Return [X, Y] of the center of cell containing provided text 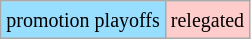
promotion playoffs [84, 20]
relegated [207, 20]
